Output the [x, y] coordinate of the center of the cell containing the given text.  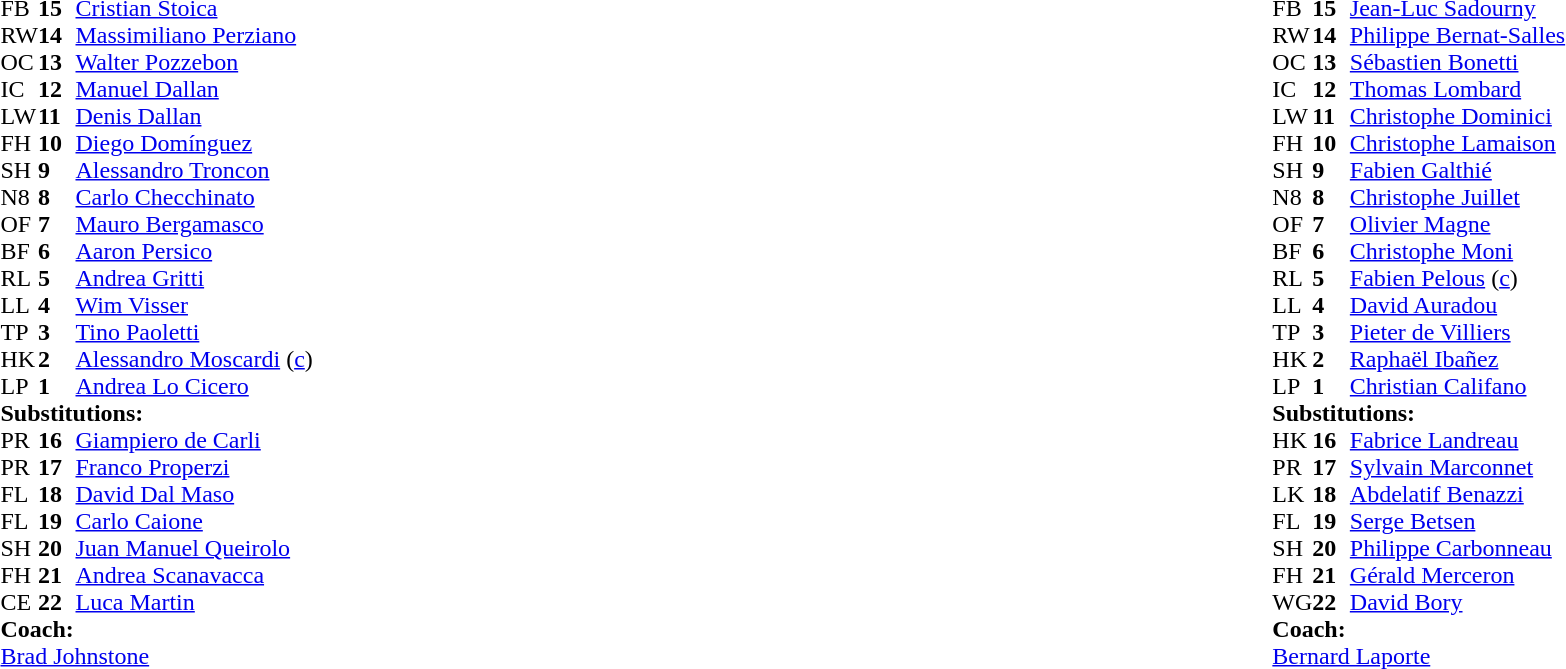
Gérald Merceron [1458, 576]
Carlo Caione [194, 522]
Christophe Juillet [1458, 198]
David Dal Maso [194, 494]
Andrea Scanavacca [194, 576]
Fabrice Landreau [1458, 440]
Denis Dallan [194, 116]
Aaron Persico [194, 252]
David Auradou [1458, 306]
Philippe Carbonneau [1458, 548]
CE [19, 602]
Brad Johnstone [156, 656]
Manuel Dallan [194, 90]
Mauro Bergamasco [194, 224]
Sébastien Bonetti [1458, 62]
Christophe Dominici [1458, 116]
Wim Visser [194, 306]
Carlo Checchinato [194, 198]
Olivier Magne [1458, 224]
Pieter de Villiers [1458, 332]
Luca Martin [194, 602]
David Bory [1458, 602]
WG [1292, 602]
Raphaël Ibañez [1458, 360]
Philippe Bernat-Salles [1458, 36]
Franco Properzi [194, 468]
Giampiero de Carli [194, 440]
Bernard Laporte [1418, 656]
Christian Califano [1458, 386]
Fabien Galthié [1458, 170]
Tino Paoletti [194, 332]
LK [1292, 494]
Massimiliano Perziano [194, 36]
Alessandro Moscardi (c) [194, 360]
Diego Domínguez [194, 144]
Serge Betsen [1458, 522]
Thomas Lombard [1458, 90]
Abdelatif Benazzi [1458, 494]
Walter Pozzebon [194, 62]
Sylvain Marconnet [1458, 468]
Alessandro Troncon [194, 170]
Christophe Moni [1458, 252]
Andrea Lo Cicero [194, 386]
Christophe Lamaison [1458, 144]
Fabien Pelous (c) [1458, 278]
Juan Manuel Queirolo [194, 548]
Andrea Gritti [194, 278]
